For the text-containing cell, return its midpoint in [x, y] coordinate format. 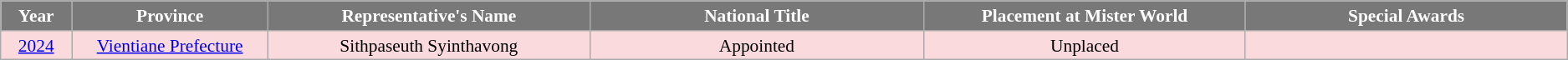
National Title [757, 16]
Representative's Name [430, 16]
Province [171, 16]
Year [37, 16]
Placement at Mister World [1085, 16]
Special Awards [1407, 16]
